Return [x, y] of the center of cell containing provided text 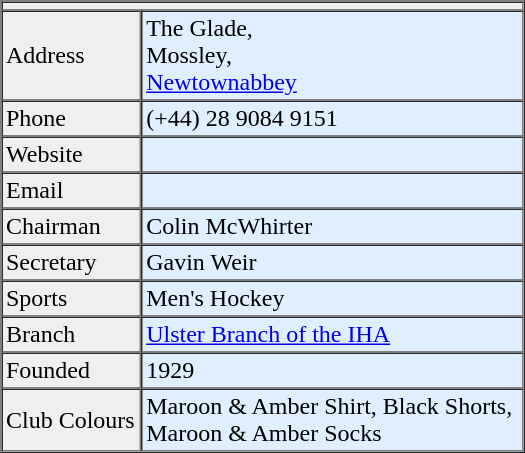
Gavin Weir [333, 262]
Email [72, 190]
1929 [333, 370]
Maroon & Amber Shirt, Black Shorts, Maroon & Amber Socks [333, 420]
Club Colours [72, 420]
Sports [72, 298]
Website [72, 154]
Phone [72, 118]
Chairman [72, 226]
Address [72, 55]
Secretary [72, 262]
Ulster Branch of the IHA [333, 334]
Men's Hockey [333, 298]
Branch [72, 334]
Founded [72, 370]
The Glade,Mossley,Newtownabbey [333, 55]
Colin McWhirter [333, 226]
(+44) 28 9084 9151 [333, 118]
